Return the (x, y) coordinate for the center point of the cell that contains the specified text.  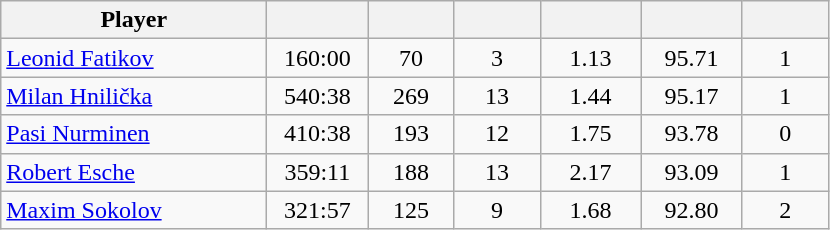
Pasi Nurminen (134, 134)
12 (497, 134)
269 (411, 96)
321:57 (318, 210)
0 (785, 134)
95.71 (692, 58)
1.13 (590, 58)
Player (134, 20)
93.78 (692, 134)
1.68 (590, 210)
Milan Hnilička (134, 96)
160:00 (318, 58)
1.44 (590, 96)
2 (785, 210)
1.75 (590, 134)
2.17 (590, 172)
359:11 (318, 172)
Leonid Fatikov (134, 58)
410:38 (318, 134)
Maxim Sokolov (134, 210)
Robert Esche (134, 172)
188 (411, 172)
3 (497, 58)
92.80 (692, 210)
9 (497, 210)
540:38 (318, 96)
95.17 (692, 96)
125 (411, 210)
193 (411, 134)
93.09 (692, 172)
70 (411, 58)
